Capture the cell that displays the provided text and extract its (X, Y) central coordinate. 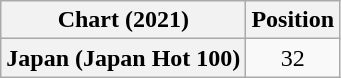
Japan (Japan Hot 100) (124, 58)
Chart (2021) (124, 20)
32 (293, 58)
Position (293, 20)
